Extract the [x, y] coordinate from the center of the cell holding the provided text.  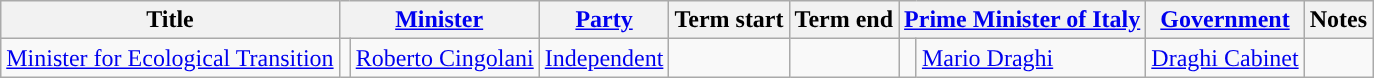
Notes [1338, 20]
Term start [729, 20]
Prime Minister of Italy [1022, 20]
Draghi Cabinet [1225, 58]
Roberto Cingolani [444, 58]
Title [170, 20]
Minister for Ecological Transition [170, 58]
Mario Draghi [1030, 58]
Independent [604, 58]
Term end [844, 20]
Minister [439, 20]
Party [604, 20]
Government [1225, 20]
